Scan for the cell matching the given text and deliver its [X, Y] coordinate at center. 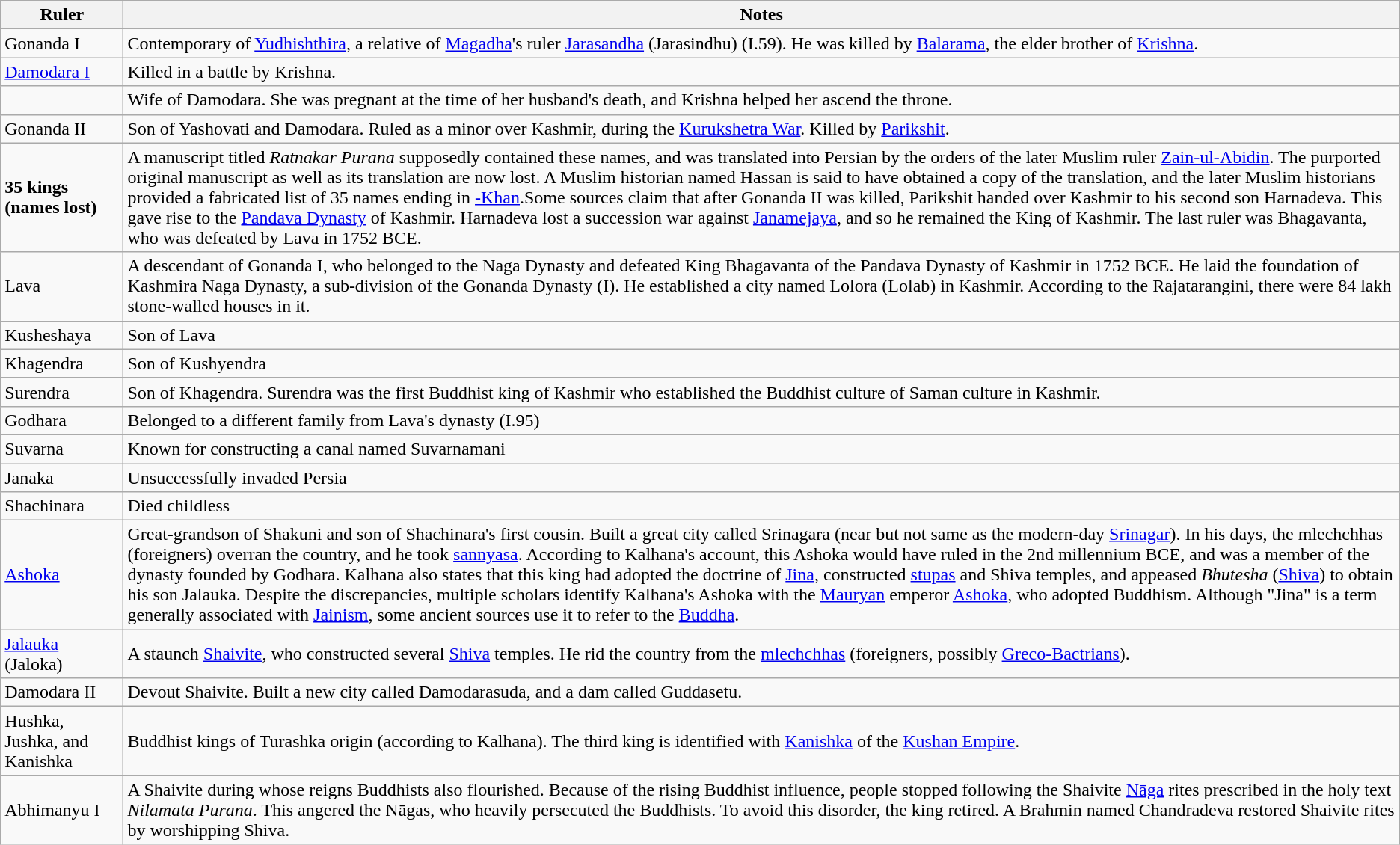
Notes [761, 15]
Damodara I [62, 72]
Suvarna [62, 449]
Jalauka (Jaloka) [62, 654]
Killed in a battle by Krishna. [761, 72]
Known for constructing a canal named Suvarnamani [761, 449]
Son of Kushyendra [761, 363]
Gonanda I [62, 43]
Wife of Damodara. She was pregnant at the time of her husband's death, and Krishna helped her ascend the throne. [761, 100]
Son of Lava [761, 335]
Abhimanyu I [62, 810]
Gonanda II [62, 129]
Contemporary of Yudhishthira, a relative of Magadha's ruler Jarasandha (Jarasindhu) (I.59). He was killed by Balarama, the elder brother of Krishna. [761, 43]
Shachinara [62, 506]
Kusheshaya [62, 335]
Devout Shaivite. Built a new city called Damodarasuda, and a dam called Guddasetu. [761, 692]
Buddhist kings of Turashka origin (according to Kalhana). The third king is identified with Kanishka of the Kushan Empire. [761, 741]
A staunch Shaivite, who constructed several Shiva temples. He rid the country from the mlechchhas (foreigners, possibly Greco-Bactrians). [761, 654]
Son of Yashovati and Damodara. Ruled as a minor over Kashmir, during the Kurukshetra War. Killed by Parikshit. [761, 129]
Damodara II [62, 692]
Hushka, Jushka, and Kanishka [62, 741]
Ruler [62, 15]
Belonged to a different family from Lava's dynasty (I.95) [761, 420]
Ashoka [62, 575]
Unsuccessfully invaded Persia [761, 478]
Son of Khagendra. Surendra was the first Buddhist king of Kashmir who established the Buddhist culture of Saman culture in Kashmir. [761, 392]
Godhara [62, 420]
Khagendra [62, 363]
Janaka [62, 478]
Died childless [761, 506]
Lava [62, 286]
35 kings(names lost) [62, 197]
Surendra [62, 392]
